Provide the [X, Y] coordinate of the cell's center where the given text is located.  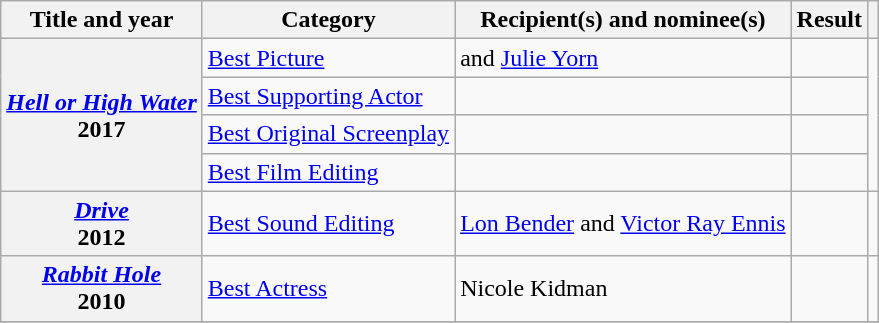
Best Original Screenplay [328, 134]
Best Picture [328, 58]
Recipient(s) and nominee(s) [623, 20]
Best Film Editing [328, 172]
Nicole Kidman [623, 288]
Best Sound Editing [328, 224]
Hell or High Water 2017 [102, 115]
and Julie Yorn [623, 58]
Category [328, 20]
Best Actress [328, 288]
Lon Bender and Victor Ray Ennis [623, 224]
Result [829, 20]
Title and year [102, 20]
Best Supporting Actor [328, 96]
Rabbit Hole 2010 [102, 288]
Drive 2012 [102, 224]
